Provide the [X, Y] coordinate of the cell's center where the given text is located.  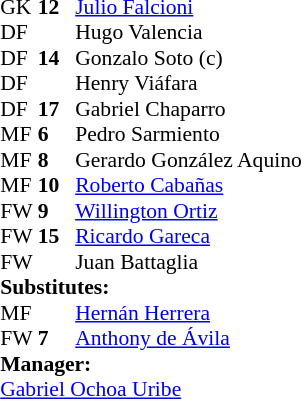
14 [57, 58]
17 [57, 109]
6 [57, 135]
7 [57, 339]
8 [57, 160]
15 [57, 237]
10 [57, 185]
9 [57, 211]
